Output the (x, y) coordinate of the center of the cell containing the given text.  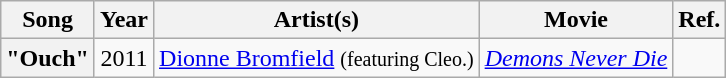
Artist(s) (317, 20)
"Ouch" (48, 58)
Year (124, 20)
Dionne Bromfield (featuring Cleo.) (317, 58)
2011 (124, 58)
Song (48, 20)
Movie (576, 20)
Demons Never Die (576, 58)
Ref. (700, 20)
